For the text-containing cell, return its midpoint in [X, Y] coordinate format. 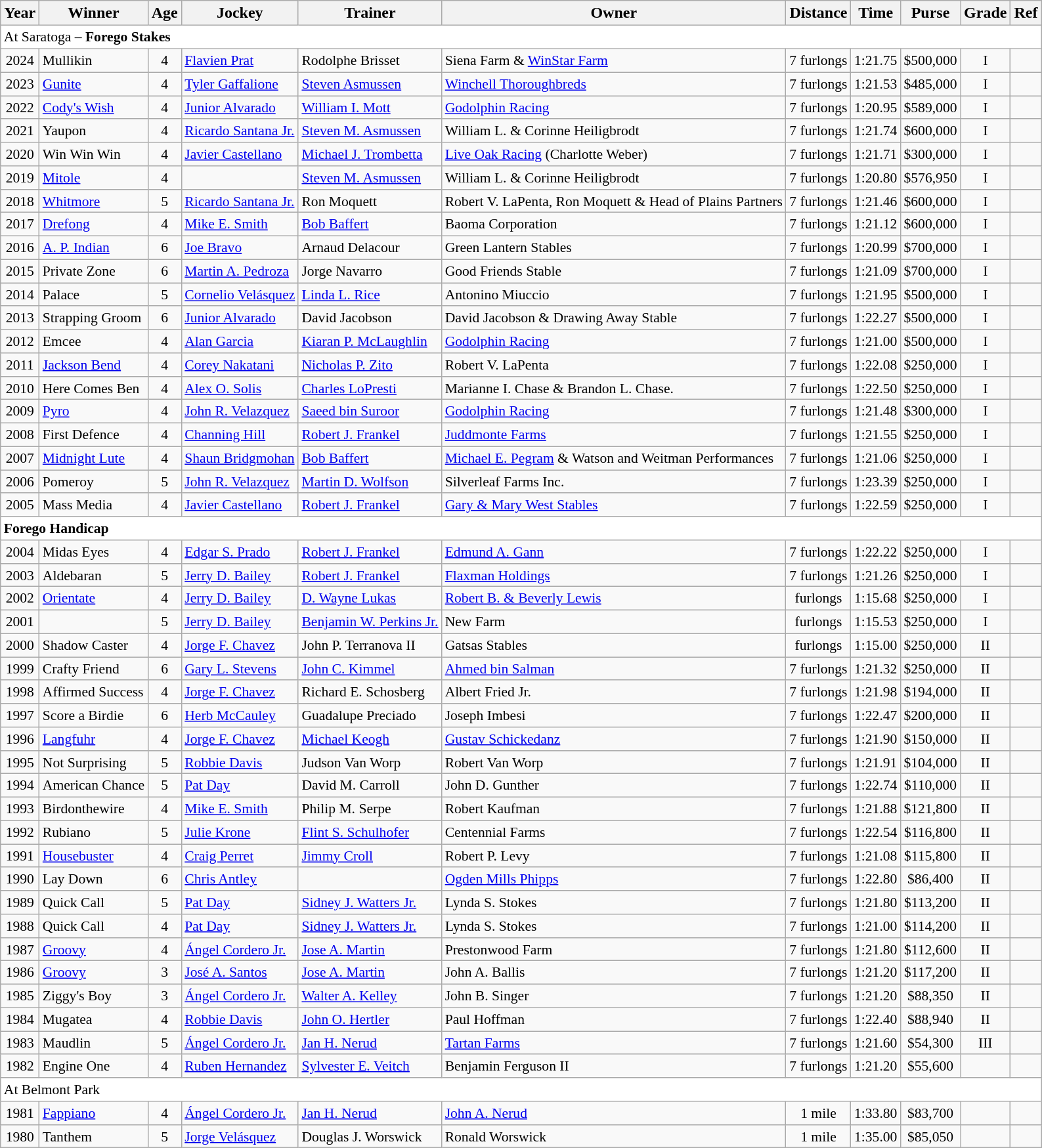
Shadow Caster [93, 645]
$485,000 [930, 84]
Live Oak Racing (Charlotte Weber) [614, 154]
2005 [20, 505]
1:21.06 [876, 458]
Joe Bravo [240, 247]
1988 [20, 926]
1:15.00 [876, 645]
1999 [20, 669]
$113,200 [930, 903]
Channing Hill [240, 435]
Winchell Thoroughbreds [614, 84]
2001 [20, 622]
$112,600 [930, 949]
Year [20, 13]
1:21.60 [876, 1043]
Julie Krone [240, 832]
1:15.68 [876, 599]
$589,000 [930, 108]
Antonino Miuccio [614, 295]
José A. Santos [240, 973]
Here Comes Ben [93, 388]
$150,000 [930, 739]
Ronald Worswick [614, 1136]
1991 [20, 856]
$576,950 [930, 178]
$200,000 [930, 715]
$88,940 [930, 1019]
A. P. Indian [93, 247]
2008 [20, 435]
John P. Terranova II [370, 645]
Cody's Wish [93, 108]
2014 [20, 295]
2018 [20, 201]
Philip M. Serpe [370, 809]
Private Zone [93, 271]
Richard E. Schosberg [370, 692]
1995 [20, 762]
Housebuster [93, 856]
1984 [20, 1019]
2020 [20, 154]
Sylvester E. Veitch [370, 1066]
1:21.98 [876, 692]
Michael Keogh [370, 739]
1:22.47 [876, 715]
Engine One [93, 1066]
Grade [986, 13]
Centennial Farms [614, 832]
Ref [1026, 13]
Silverleaf Farms Inc. [614, 482]
William I. Mott [370, 108]
D. Wayne Lukas [370, 599]
Michael J. Trombetta [370, 154]
John O. Hertler [370, 1019]
1980 [20, 1136]
1997 [20, 715]
Jorge Navarro [370, 271]
1994 [20, 786]
Walter A. Kelley [370, 996]
Owner [614, 13]
Shaun Bridgmohan [240, 458]
Judson Van Worp [370, 762]
Gustav Schickedanz [614, 739]
$121,800 [930, 809]
Flaxman Holdings [614, 575]
Tanthem [93, 1136]
1981 [20, 1113]
1993 [20, 809]
Green Lantern Stables [614, 247]
1:23.39 [876, 482]
At Saratoga – Forego Stakes [521, 37]
1983 [20, 1043]
1:21.48 [876, 412]
$110,000 [930, 786]
1:22.22 [876, 552]
$54,300 [930, 1043]
Charles LoPresti [370, 388]
$55,600 [930, 1066]
Kiaran P. McLaughlin [370, 341]
2011 [20, 365]
David Jacobson & Drawing Away Stable [614, 318]
Juddmonte Farms [614, 435]
Emcee [93, 341]
Craig Perret [240, 856]
2023 [20, 84]
Corey Nakatani [240, 365]
Tartan Farms [614, 1043]
$194,000 [930, 692]
Mass Media [93, 505]
Gatsas Stables [614, 645]
New Farm [614, 622]
American Chance [93, 786]
2019 [20, 178]
Michael E. Pegram & Watson and Weitman Performances [614, 458]
Arnaud Delacour [370, 247]
1:22.54 [876, 832]
First Defence [93, 435]
2017 [20, 224]
Robert B. & Beverly Lewis [614, 599]
2007 [20, 458]
2010 [20, 388]
Midnight Lute [93, 458]
Jackson Bend [93, 365]
1:21.91 [876, 762]
Albert Fried Jr. [614, 692]
2016 [20, 247]
1:21.75 [876, 60]
1:21.46 [876, 201]
1982 [20, 1066]
Marianne I. Chase & Brandon L. Chase. [614, 388]
John D. Gunther [614, 786]
1:22.59 [876, 505]
2022 [20, 108]
$115,800 [930, 856]
Paul Hoffman [614, 1019]
Strapping Groom [93, 318]
1:21.71 [876, 154]
Midas Eyes [93, 552]
Jorge Velásquez [240, 1136]
1987 [20, 949]
2015 [20, 271]
Time [876, 13]
1:20.99 [876, 247]
Distance [818, 13]
1:21.53 [876, 84]
Edmund A. Gann [614, 552]
1:22.40 [876, 1019]
1:21.55 [876, 435]
$86,400 [930, 879]
Trainer [370, 13]
Mitole [93, 178]
Palace [93, 295]
Flavien Prat [240, 60]
1:15.53 [876, 622]
Joseph Imbesi [614, 715]
Win Win Win [93, 154]
Edgar S. Prado [240, 552]
Ziggy's Boy [93, 996]
Score a Birdie [93, 715]
1990 [20, 879]
1:22.27 [876, 318]
John B. Singer [614, 996]
Forego Handicap [521, 528]
$83,700 [930, 1113]
Linda L. Rice [370, 295]
$85,050 [930, 1136]
Mugatea [93, 1019]
Langfuhr [93, 739]
2021 [20, 131]
$117,200 [930, 973]
Alan Garcia [240, 341]
2000 [20, 645]
1:22.74 [876, 786]
2003 [20, 575]
Crafty Friend [93, 669]
Orientate [93, 599]
$116,800 [930, 832]
2012 [20, 341]
David Jacobson [370, 318]
Nicholas P. Zito [370, 365]
1:21.32 [876, 669]
Martin A. Pedroza [240, 271]
Purse [930, 13]
Mullikin [93, 60]
2009 [20, 412]
Lay Down [93, 879]
Ahmed bin Salman [614, 669]
Tyler Gaffalione [240, 84]
Robert Van Worp [614, 762]
Alex O. Solis [240, 388]
1:21.88 [876, 809]
1:21.09 [876, 271]
John A. Ballis [614, 973]
Benjamin W. Perkins Jr. [370, 622]
Rubiano [93, 832]
Flint S. Schulhofer [370, 832]
1:22.08 [876, 365]
1:20.95 [876, 108]
Robert P. Levy [614, 856]
Not Surprising [93, 762]
Robert V. LaPenta, Ron Moquett & Head of Plains Partners [614, 201]
Gunite [93, 84]
Gary & Mary West Stables [614, 505]
Martin D. Wolfson [370, 482]
Guadalupe Preciado [370, 715]
Maudlin [93, 1043]
1:21.08 [876, 856]
Winner [93, 13]
1992 [20, 832]
2002 [20, 599]
Good Friends Stable [614, 271]
Birdonthewire [93, 809]
1:22.80 [876, 879]
Pyro [93, 412]
Whitmore [93, 201]
1:20.80 [876, 178]
Rodolphe Brisset [370, 60]
III [986, 1043]
1:21.74 [876, 131]
1:21.26 [876, 575]
1:35.00 [876, 1136]
Gary L. Stevens [240, 669]
1985 [20, 996]
1:22.50 [876, 388]
Yaupon [93, 131]
Douglas J. Worswick [370, 1136]
Siena Farm & WinStar Farm [614, 60]
2006 [20, 482]
Herb McCauley [240, 715]
Cornelio Velásquez [240, 295]
Robert Kaufman [614, 809]
$104,000 [930, 762]
Affirmed Success [93, 692]
1:21.12 [876, 224]
David M. Carroll [370, 786]
1:21.95 [876, 295]
$88,350 [930, 996]
1:33.80 [876, 1113]
John C. Kimmel [370, 669]
Age [164, 13]
Ruben Hernandez [240, 1066]
1:21.90 [876, 739]
Ron Moquett [370, 201]
1986 [20, 973]
Jimmy Croll [370, 856]
Jockey [240, 13]
1998 [20, 692]
Pomeroy [93, 482]
2013 [20, 318]
Aldebaran [93, 575]
Chris Antley [240, 879]
2004 [20, 552]
1996 [20, 739]
John A. Nerud [614, 1113]
Steven Asmussen [370, 84]
Fappiano [93, 1113]
Baoma Corporation [614, 224]
Prestonwood Farm [614, 949]
Drefong [93, 224]
1989 [20, 903]
Benjamin Ferguson II [614, 1066]
Saeed bin Suroor [370, 412]
Robert V. LaPenta [614, 365]
Ogden Mills Phipps [614, 879]
2024 [20, 60]
$114,200 [930, 926]
At Belmont Park [521, 1090]
